Scan for the cell matching the given text and deliver its (x, y) coordinate at center. 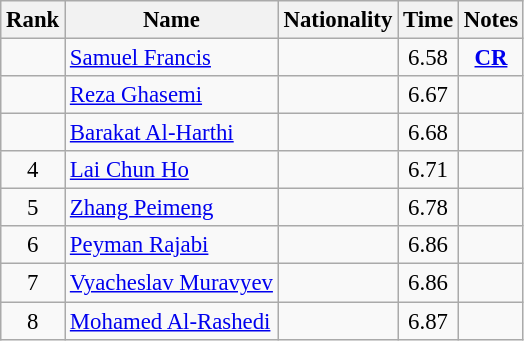
Vyacheslav Muravyev (172, 283)
Samuel Francis (172, 58)
6.68 (428, 133)
Zhang Peimeng (172, 208)
Rank (33, 20)
6.78 (428, 208)
Notes (490, 20)
Mohamed Al-Rashedi (172, 321)
5 (33, 208)
Nationality (338, 20)
4 (33, 170)
6.71 (428, 170)
Name (172, 20)
6 (33, 245)
7 (33, 283)
Lai Chun Ho (172, 170)
8 (33, 321)
6.58 (428, 58)
CR (490, 58)
Barakat Al-Harthi (172, 133)
6.67 (428, 95)
Peyman Rajabi (172, 245)
Time (428, 20)
Reza Ghasemi (172, 95)
6.87 (428, 321)
